Extract the (x, y) coordinate from the center of the cell holding the provided text.  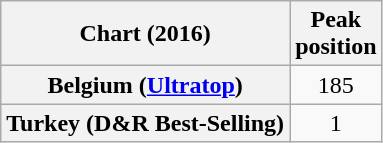
185 (336, 85)
Peakposition (336, 34)
Chart (2016) (146, 34)
Turkey (D&R Best-Selling) (146, 123)
1 (336, 123)
Belgium (Ultratop) (146, 85)
